Output the [x, y] coordinate of the center of the cell containing the given text.  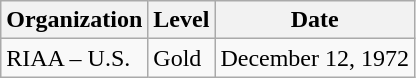
Date [315, 20]
Level [182, 20]
December 12, 1972 [315, 58]
RIAA – U.S. [74, 58]
Gold [182, 58]
Organization [74, 20]
